Extract the (X, Y) coordinate from the center of the cell holding the provided text.  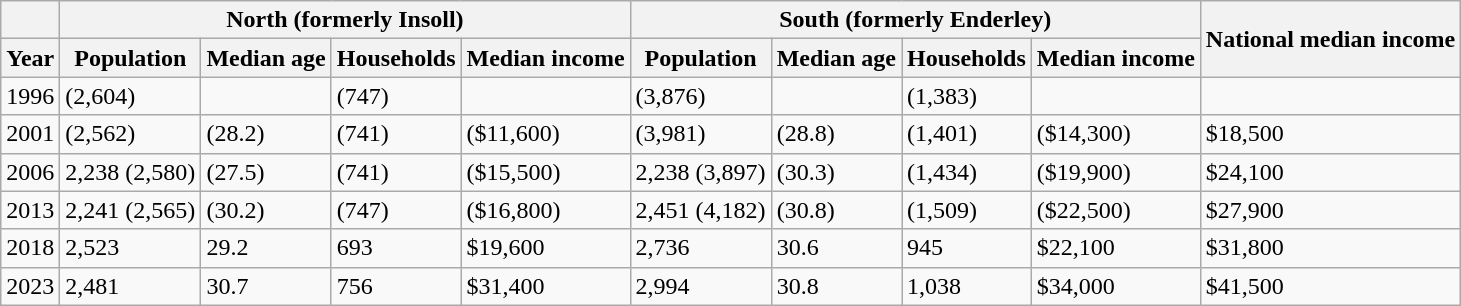
($14,300) (1116, 134)
(1,401) (967, 134)
North (formerly Insoll) (345, 20)
($15,500) (546, 172)
1,038 (967, 286)
$27,900 (1330, 210)
(2,604) (130, 96)
(1,434) (967, 172)
($11,600) (546, 134)
945 (967, 248)
$24,100 (1330, 172)
($16,800) (546, 210)
South (formerly Enderley) (915, 20)
(28.2) (266, 134)
2,994 (700, 286)
Year (30, 58)
$34,000 (1116, 286)
30.7 (266, 286)
(30.2) (266, 210)
(30.8) (836, 210)
$22,100 (1116, 248)
756 (396, 286)
(3,981) (700, 134)
($22,500) (1116, 210)
2013 (30, 210)
2,451 (4,182) (700, 210)
2001 (30, 134)
30.6 (836, 248)
2,523 (130, 248)
2,238 (3,897) (700, 172)
$19,600 (546, 248)
2018 (30, 248)
$31,400 (546, 286)
693 (396, 248)
$18,500 (1330, 134)
$41,500 (1330, 286)
National median income (1330, 39)
2,238 (2,580) (130, 172)
2023 (30, 286)
$31,800 (1330, 248)
1996 (30, 96)
2006 (30, 172)
(1,383) (967, 96)
2,736 (700, 248)
2,241 (2,565) (130, 210)
(3,876) (700, 96)
2,481 (130, 286)
(2,562) (130, 134)
(30.3) (836, 172)
(28.8) (836, 134)
29.2 (266, 248)
(27.5) (266, 172)
(1,509) (967, 210)
($19,900) (1116, 172)
30.8 (836, 286)
